Output the [x, y] coordinate of the center of the cell containing the given text.  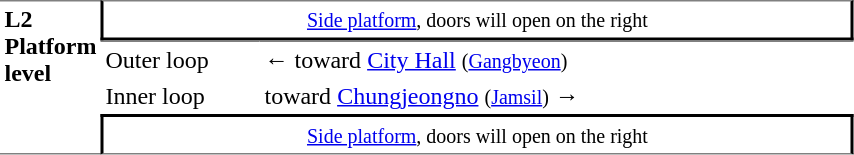
toward Chungjeongno (Jamsil) → [557, 96]
← toward City Hall (Gangbyeon) [557, 59]
Outer loop [180, 59]
Inner loop [180, 96]
L2Platform level [50, 77]
